Pinpoint the cell where the given text exists, returning its [X, Y] midpoint coordinate. 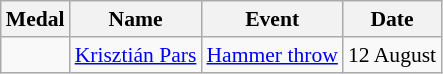
Medal [36, 19]
Date [392, 19]
Event [272, 19]
Hammer throw [272, 55]
Name [136, 19]
12 August [392, 55]
Krisztián Pars [136, 55]
